Capture the cell that displays the provided text and extract its (x, y) central coordinate. 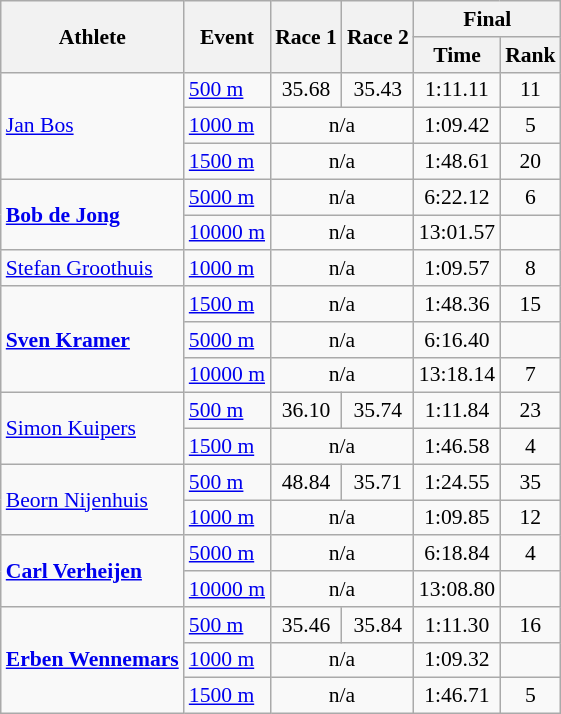
7 (530, 375)
35.84 (378, 625)
36.10 (306, 411)
13:01.57 (457, 233)
Race 1 (306, 36)
1:09.57 (457, 269)
Beorn Nijenhuis (92, 500)
1:09.85 (457, 518)
6 (530, 197)
15 (530, 304)
13:08.80 (457, 589)
23 (530, 411)
6:16.40 (457, 340)
35 (530, 482)
Simon Kuipers (92, 428)
Carl Verheijen (92, 572)
11 (530, 90)
35.71 (378, 482)
Rank (530, 55)
Final (488, 19)
35.43 (378, 90)
35.74 (378, 411)
1:48.36 (457, 304)
Sven Kramer (92, 340)
Time (457, 55)
Bob de Jong (92, 214)
13:18.14 (457, 375)
20 (530, 162)
48.84 (306, 482)
1:11.84 (457, 411)
35.68 (306, 90)
1:46.71 (457, 696)
1:09.32 (457, 660)
Jan Bos (92, 126)
Athlete (92, 36)
Stefan Groothuis (92, 269)
1:11.30 (457, 625)
6:22.12 (457, 197)
1:46.58 (457, 447)
Erben Wennemars (92, 660)
6:18.84 (457, 554)
1:11.11 (457, 90)
8 (530, 269)
35.46 (306, 625)
1:09.42 (457, 126)
1:24.55 (457, 482)
1:48.61 (457, 162)
16 (530, 625)
Event (227, 36)
12 (530, 518)
Race 2 (378, 36)
